Locate the cell with the specified text and output its (x, y) center coordinate. 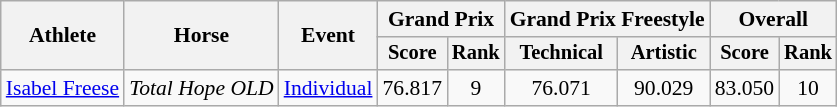
Artistic (664, 54)
Horse (201, 36)
Grand Prix (442, 19)
Overall (774, 19)
Individual (328, 88)
Event (328, 36)
9 (476, 88)
Grand Prix Freestyle (608, 19)
Technical (562, 54)
10 (808, 88)
76.071 (562, 88)
76.817 (412, 88)
Athlete (62, 36)
Total Hope OLD (201, 88)
83.050 (744, 88)
Isabel Freese (62, 88)
90.029 (664, 88)
